Scan for the cell matching the given text and deliver its (x, y) coordinate at center. 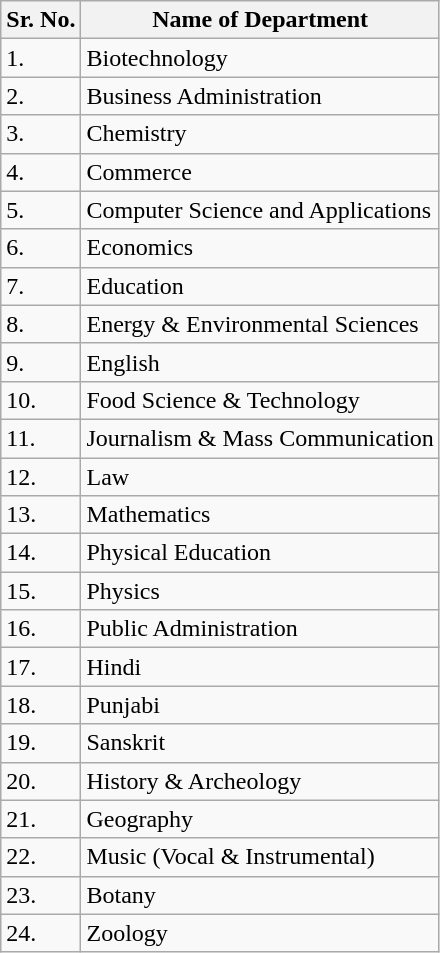
Computer Science and Applications (260, 210)
1. (41, 58)
6. (41, 248)
History & Archeology (260, 781)
Hindi (260, 667)
10. (41, 400)
22. (41, 857)
Commerce (260, 172)
Physics (260, 591)
Public Administration (260, 629)
17. (41, 667)
Journalism & Mass Communication (260, 438)
15. (41, 591)
21. (41, 819)
Zoology (260, 933)
5. (41, 210)
7. (41, 286)
19. (41, 743)
13. (41, 515)
Mathematics (260, 515)
Biotechnology (260, 58)
4. (41, 172)
Business Administration (260, 96)
Punjabi (260, 705)
Education (260, 286)
Sr. No. (41, 20)
2. (41, 96)
Geography (260, 819)
Music (Vocal & Instrumental) (260, 857)
Name of Department (260, 20)
Sanskrit (260, 743)
Energy & Environmental Sciences (260, 324)
3. (41, 134)
16. (41, 629)
20. (41, 781)
24. (41, 933)
9. (41, 362)
14. (41, 553)
Law (260, 477)
Food Science & Technology (260, 400)
11. (41, 438)
Chemistry (260, 134)
8. (41, 324)
18. (41, 705)
Botany (260, 895)
Economics (260, 248)
Physical Education (260, 553)
23. (41, 895)
12. (41, 477)
English (260, 362)
